Output the (X, Y) coordinate of the center of the cell containing the given text.  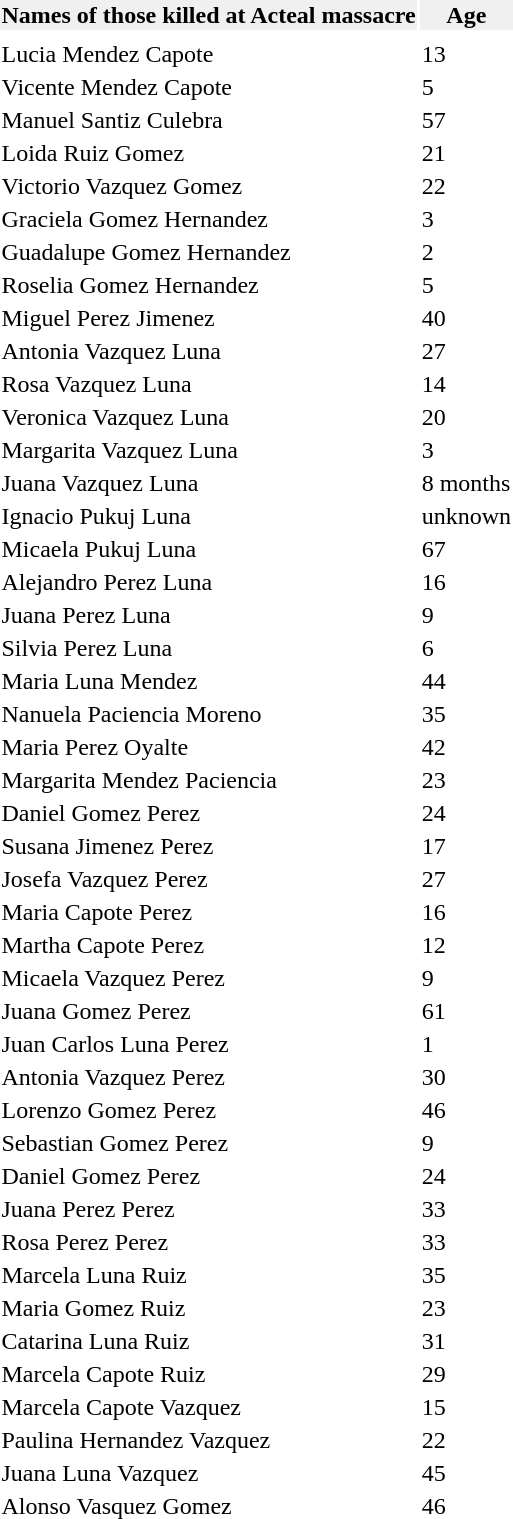
8 months (466, 483)
Roselia Gomez Hernandez (208, 285)
1 (466, 1044)
Vicente Mendez Capote (208, 87)
30 (466, 1077)
45 (466, 1473)
Rosa Vazquez Luna (208, 384)
Guadalupe Gomez Hernandez (208, 252)
40 (466, 318)
Josefa Vazquez Perez (208, 879)
31 (466, 1341)
17 (466, 846)
Sebastian Gomez Perez (208, 1143)
Maria Gomez Ruiz (208, 1308)
15 (466, 1407)
Lucia Mendez Capote (208, 54)
Juana Luna Vazquez (208, 1473)
Ignacio Pukuj Luna (208, 516)
61 (466, 1011)
Names of those killed at Acteal massacre (208, 15)
Maria Luna Mendez (208, 681)
6 (466, 648)
Juana Perez Perez (208, 1209)
Juana Vazquez Luna (208, 483)
Marcela Capote Ruiz (208, 1374)
46 (466, 1110)
Antonia Vazquez Perez (208, 1077)
12 (466, 945)
Miguel Perez Jimenez (208, 318)
20 (466, 417)
Maria Perez Oyalte (208, 747)
67 (466, 549)
Alejandro Perez Luna (208, 582)
Graciela Gomez Hernandez (208, 219)
Lorenzo Gomez Perez (208, 1110)
21 (466, 153)
Rosa Perez Perez (208, 1242)
Margarita Mendez Paciencia (208, 780)
Victorio Vazquez Gomez (208, 186)
Age (466, 15)
Juan Carlos Luna Perez (208, 1044)
Paulina Hernandez Vazquez (208, 1440)
Maria Capote Perez (208, 912)
57 (466, 120)
13 (466, 54)
14 (466, 384)
Antonia Vazquez Luna (208, 351)
44 (466, 681)
Micaela Vazquez Perez (208, 978)
Margarita Vazquez Luna (208, 450)
Susana Jimenez Perez (208, 846)
Martha Capote Perez (208, 945)
42 (466, 747)
Juana Perez Luna (208, 615)
2 (466, 252)
Micaela Pukuj Luna (208, 549)
Loida Ruiz Gomez (208, 153)
Manuel Santiz Culebra (208, 120)
Catarina Luna Ruiz (208, 1341)
Marcela Luna Ruiz (208, 1275)
Nanuela Paciencia Moreno (208, 714)
unknown (466, 516)
Silvia Perez Luna (208, 648)
Marcela Capote Vazquez (208, 1407)
Veronica Vazquez Luna (208, 417)
29 (466, 1374)
Juana Gomez Perez (208, 1011)
